Extract the (X, Y) coordinate from the center of the cell holding the provided text.  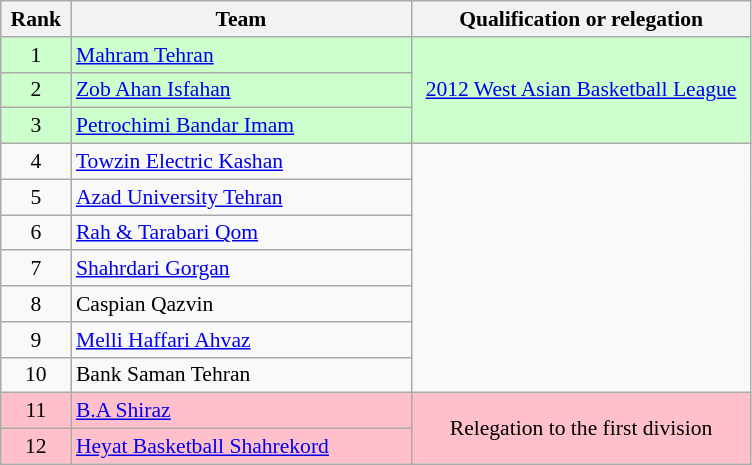
Towzin Electric Kashan (241, 162)
11 (36, 411)
Qualification or relegation (581, 19)
B.A Shiraz (241, 411)
Caspian Qazvin (241, 304)
Melli Haffari Ahvaz (241, 340)
Relegation to the first division (581, 428)
Team (241, 19)
3 (36, 126)
8 (36, 304)
Azad University Tehran (241, 197)
7 (36, 269)
6 (36, 233)
12 (36, 447)
5 (36, 197)
2012 West Asian Basketball League (581, 90)
4 (36, 162)
9 (36, 340)
2 (36, 90)
Rah & Tarabari Qom (241, 233)
Shahrdari Gorgan (241, 269)
Heyat Basketball Shahrekord (241, 447)
Petrochimi Bandar Imam (241, 126)
Rank (36, 19)
Bank Saman Tehran (241, 375)
Mahram Tehran (241, 55)
10 (36, 375)
1 (36, 55)
Zob Ahan Isfahan (241, 90)
